Locate the cell with the specified text and output its [X, Y] center coordinate. 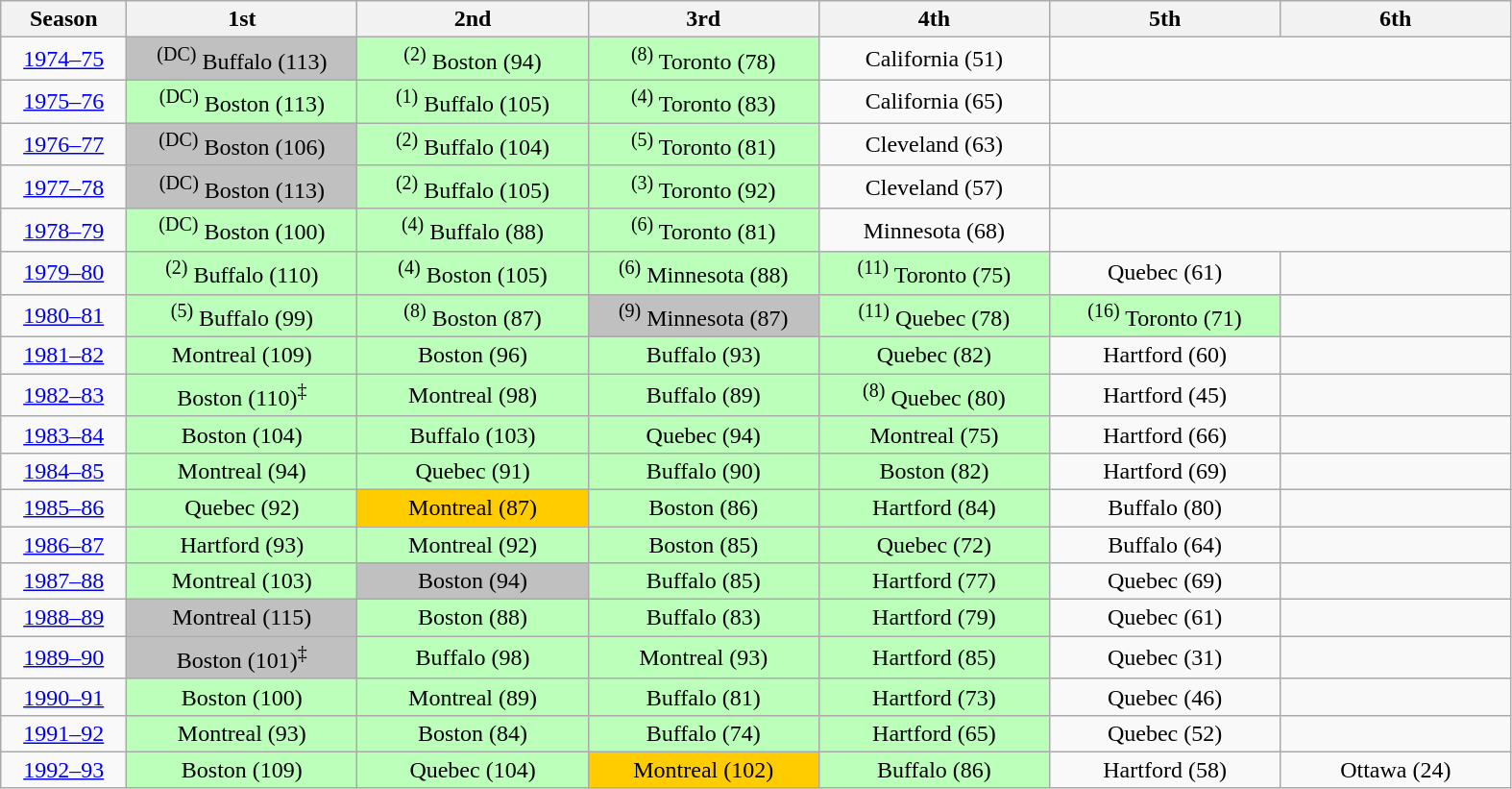
1976–77 [63, 144]
Montreal (87) [473, 507]
Montreal (103) [242, 581]
Cleveland (63) [934, 144]
Buffalo (80) [1164, 507]
Quebec (69) [1164, 581]
1989–90 [63, 657]
Boston (94) [473, 581]
Hartford (45) [1164, 396]
Boston (88) [473, 618]
(DC) Buffalo (113) [242, 60]
Quebec (72) [934, 545]
Hartford (66) [1164, 434]
Quebec (31) [1164, 657]
1975–76 [63, 102]
Montreal (94) [242, 471]
Boston (86) [703, 507]
Cleveland (57) [934, 186]
Buffalo (98) [473, 657]
(11) Toronto (75) [934, 273]
Hartford (65) [934, 733]
Quebec (82) [934, 356]
Boston (101)‡ [242, 657]
(5) Toronto (81) [703, 144]
Montreal (109) [242, 356]
(4) Toronto (83) [703, 102]
4th [934, 19]
Quebec (91) [473, 471]
1978–79 [63, 231]
5th [1164, 19]
1981–82 [63, 356]
Buffalo (64) [1164, 545]
Boston (82) [934, 471]
6th [1396, 19]
(2) Buffalo (110) [242, 273]
Hartford (58) [1164, 770]
Boston (84) [473, 733]
Hartford (84) [934, 507]
(16) Toronto (71) [1164, 315]
1980–81 [63, 315]
1982–83 [63, 396]
1992–93 [63, 770]
(6) Minnesota (88) [703, 273]
Quebec (92) [242, 507]
California (65) [934, 102]
1988–89 [63, 618]
Hartford (85) [934, 657]
(1) Buffalo (105) [473, 102]
1986–87 [63, 545]
(5) Buffalo (99) [242, 315]
Hartford (93) [242, 545]
1983–84 [63, 434]
Quebec (52) [1164, 733]
(8) Quebec (80) [934, 396]
(4) Boston (105) [473, 273]
(8) Toronto (78) [703, 60]
Quebec (46) [1164, 697]
(2) Buffalo (104) [473, 144]
Buffalo (103) [473, 434]
1987–88 [63, 581]
Montreal (92) [473, 545]
Boston (96) [473, 356]
Quebec (104) [473, 770]
(DC) Boston (100) [242, 231]
Montreal (98) [473, 396]
Buffalo (83) [703, 618]
Buffalo (81) [703, 697]
California (51) [934, 60]
Buffalo (89) [703, 396]
(8) Boston (87) [473, 315]
Hartford (79) [934, 618]
1991–92 [63, 733]
Buffalo (86) [934, 770]
Montreal (102) [703, 770]
Hartford (69) [1164, 471]
1985–86 [63, 507]
Montreal (115) [242, 618]
Buffalo (85) [703, 581]
1st [242, 19]
Boston (85) [703, 545]
(3) Toronto (92) [703, 186]
Hartford (77) [934, 581]
(DC) Boston (106) [242, 144]
Buffalo (90) [703, 471]
Quebec (94) [703, 434]
2nd [473, 19]
(9) Minnesota (87) [703, 315]
(4) Buffalo (88) [473, 231]
Boston (110)‡ [242, 396]
(6) Toronto (81) [703, 231]
Hartford (60) [1164, 356]
Hartford (73) [934, 697]
Ottawa (24) [1396, 770]
1974–75 [63, 60]
Boston (104) [242, 434]
(11) Quebec (78) [934, 315]
1979–80 [63, 273]
(2) Boston (94) [473, 60]
Montreal (89) [473, 697]
Minnesota (68) [934, 231]
1990–91 [63, 697]
3rd [703, 19]
Boston (100) [242, 697]
(2) Buffalo (105) [473, 186]
Montreal (75) [934, 434]
1977–78 [63, 186]
Boston (109) [242, 770]
1984–85 [63, 471]
Buffalo (93) [703, 356]
Season [63, 19]
Buffalo (74) [703, 733]
